Pinpoint the cell where the given text exists, returning its (x, y) midpoint coordinate. 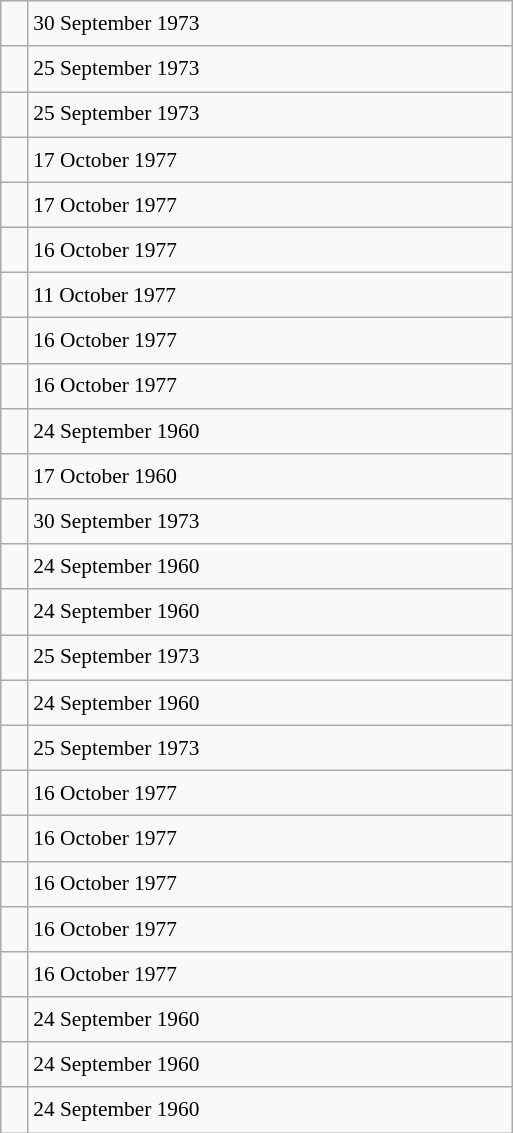
11 October 1977 (270, 296)
17 October 1960 (270, 476)
